Locate the cell with the specified text and output its (X, Y) center coordinate. 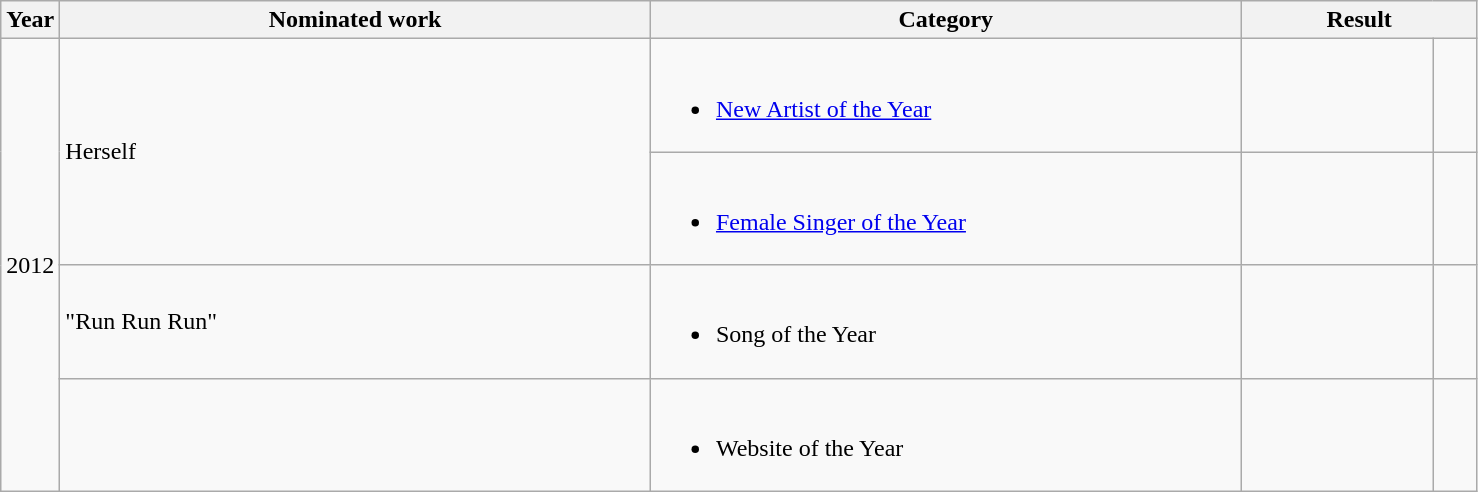
"Run Run Run" (356, 322)
Result (1359, 20)
Song of the Year (946, 322)
Female Singer of the Year (946, 208)
New Artist of the Year (946, 96)
Website of the Year (946, 434)
Herself (356, 152)
2012 (30, 265)
Category (946, 20)
Nominated work (356, 20)
Year (30, 20)
